Provide the (X, Y) coordinate of the cell's center where the given text is located.  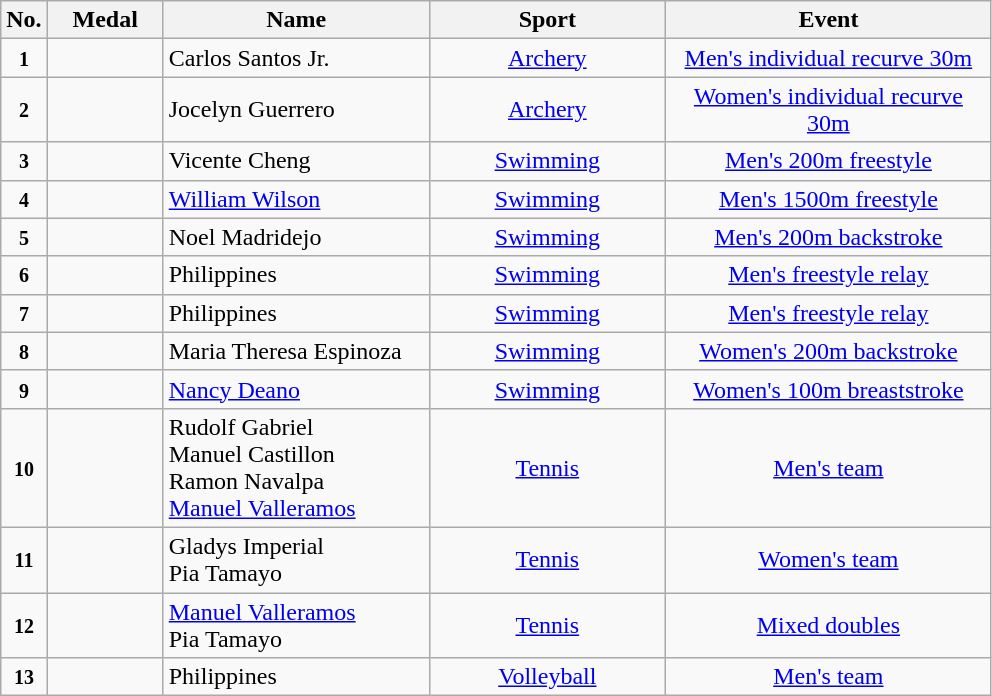
Men's 1500m freestyle (828, 199)
Women's team (828, 560)
3 (24, 161)
Name (296, 20)
Women's individual recurve 30m (828, 110)
Nancy Deano (296, 389)
Men's individual recurve 30m (828, 58)
2 (24, 110)
Maria Theresa Espinoza (296, 351)
Women's 200m backstroke (828, 351)
Men's 200m backstroke (828, 237)
Event (828, 20)
Gladys ImperialPia Tamayo (296, 560)
William Wilson (296, 199)
Manuel ValleramosPia Tamayo (296, 624)
11 (24, 560)
8 (24, 351)
Men's 200m freestyle (828, 161)
4 (24, 199)
10 (24, 468)
12 (24, 624)
Carlos Santos Jr. (296, 58)
Mixed doubles (828, 624)
Noel Madridejo (296, 237)
6 (24, 275)
Volleyball (547, 677)
7 (24, 313)
Sport (547, 20)
Jocelyn Guerrero (296, 110)
Women's 100m breaststroke (828, 389)
1 (24, 58)
Medal (105, 20)
9 (24, 389)
13 (24, 677)
5 (24, 237)
Rudolf GabrielManuel CastillonRamon NavalpaManuel Valleramos (296, 468)
Vicente Cheng (296, 161)
No. (24, 20)
